Find where the given text appears and provide that cell's center as (X, Y) coordinate. 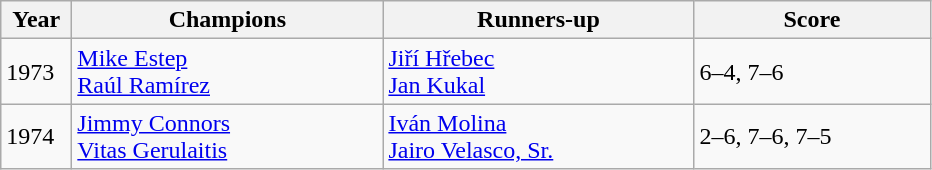
Mike Estep Raúl Ramírez (228, 72)
Jiří Hřebec Jan Kukal (538, 72)
6–4, 7–6 (812, 72)
Runners-up (538, 20)
Iván Molina Jairo Velasco, Sr. (538, 136)
Champions (228, 20)
Year (36, 20)
2–6, 7–6, 7–5 (812, 136)
Jimmy Connors Vitas Gerulaitis (228, 136)
1974 (36, 136)
1973 (36, 72)
Score (812, 20)
